Identify which cell holds the provided text, then report its (X, Y) central coordinate. 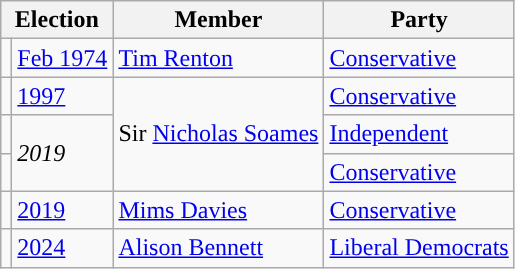
Independent (419, 134)
Sir Nicholas Soames (218, 134)
Liberal Democrats (419, 248)
2024 (62, 248)
Party (419, 20)
Mims Davies (218, 210)
1997 (62, 96)
Tim Renton (218, 58)
Member (218, 20)
Election (57, 20)
Feb 1974 (62, 58)
Alison Bennett (218, 248)
